Provide the (X, Y) coordinate of the cell's center where the given text is located.  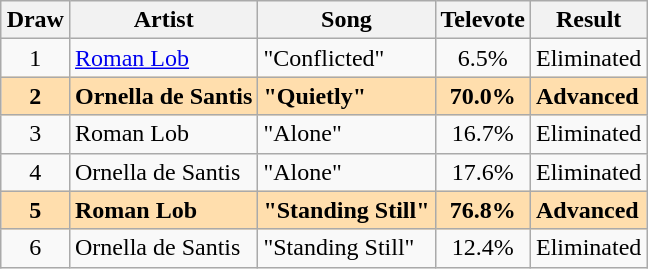
Song (346, 20)
6.5% (482, 58)
5 (35, 210)
1 (35, 58)
Televote (482, 20)
17.6% (482, 172)
16.7% (482, 134)
6 (35, 248)
Result (589, 20)
76.8% (482, 210)
12.4% (482, 248)
Artist (163, 20)
"Conflicted" (346, 58)
2 (35, 96)
Draw (35, 20)
70.0% (482, 96)
4 (35, 172)
3 (35, 134)
"Quietly" (346, 96)
